Find where the given text appears and provide that cell's center as [x, y] coordinate. 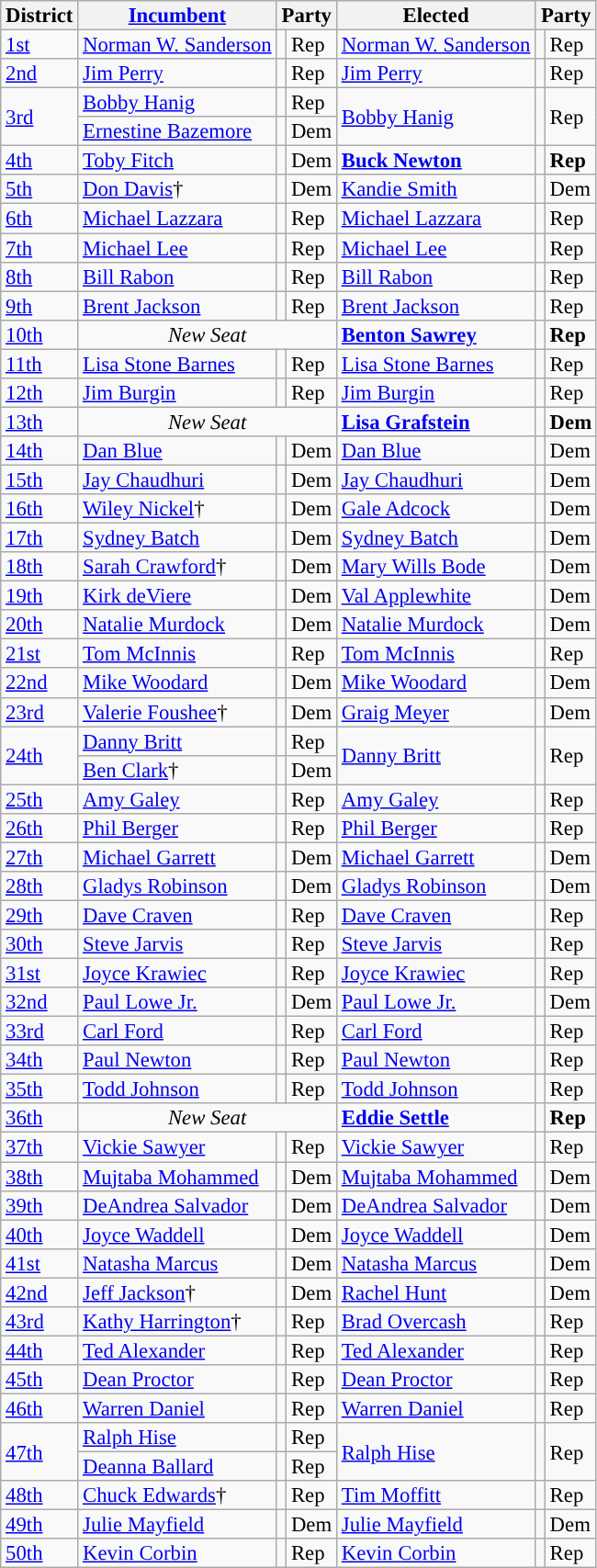
38th [39, 1177]
23rd [39, 712]
Kandie Smith [435, 189]
Ernestine Bazemore [177, 131]
Graig Meyer [435, 712]
10th [39, 334]
15th [39, 479]
8th [39, 276]
46th [39, 1408]
49th [39, 1525]
41st [39, 1263]
2nd [39, 73]
1st [39, 45]
28th [39, 886]
5th [39, 189]
Chuck Edwards† [177, 1495]
14th [39, 451]
Val Applewhite [435, 596]
17th [39, 538]
20th [39, 625]
40th [39, 1235]
31st [39, 974]
34th [39, 1060]
27th [39, 857]
Ben Clark† [177, 770]
47th [39, 1451]
26th [39, 829]
45th [39, 1380]
30th [39, 944]
Kathy Harrington† [177, 1322]
Deanna Ballard [177, 1467]
32nd [39, 1002]
48th [39, 1495]
Eddie Settle [435, 1119]
37th [39, 1147]
Brad Overcash [435, 1322]
Rachel Hunt [435, 1292]
Mary Wills Bode [435, 567]
3rd [39, 118]
Benton Sawrey [435, 334]
Buck Newton [435, 161]
Wiley Nickel† [177, 509]
18th [39, 567]
Lisa Grafstein [435, 422]
Valerie Foushee† [177, 712]
12th [39, 393]
25th [39, 799]
35th [39, 1089]
29th [39, 915]
Don Davis† [177, 189]
District [39, 16]
43rd [39, 1322]
Incumbent [177, 16]
9th [39, 306]
50th [39, 1553]
39th [39, 1205]
Tim Moffitt [435, 1495]
21st [39, 654]
Toby Fitch [177, 161]
Kirk deViere [177, 596]
36th [39, 1119]
Elected [435, 16]
33rd [39, 1032]
Sarah Crawford† [177, 567]
11th [39, 364]
4th [39, 161]
Gale Adcock [435, 509]
22nd [39, 683]
16th [39, 509]
Jeff Jackson† [177, 1292]
7th [39, 248]
19th [39, 596]
44th [39, 1350]
24th [39, 755]
6th [39, 219]
13th [39, 422]
42nd [39, 1292]
